Capture the cell that displays the provided text and extract its [x, y] central coordinate. 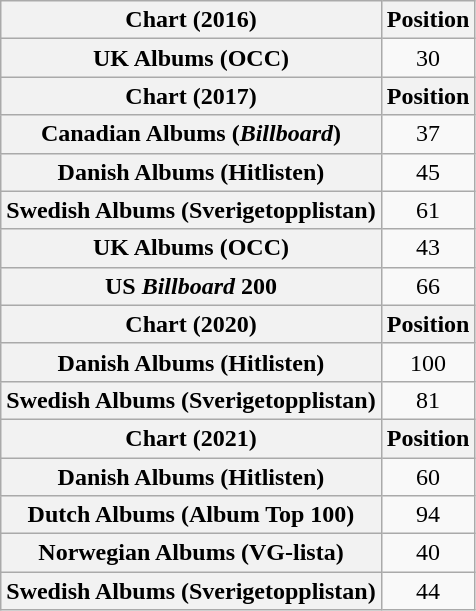
94 [428, 515]
61 [428, 210]
44 [428, 591]
66 [428, 286]
Chart (2021) [191, 438]
100 [428, 362]
60 [428, 477]
81 [428, 400]
Chart (2017) [191, 96]
Norwegian Albums (VG-lista) [191, 553]
40 [428, 553]
Chart (2016) [191, 20]
43 [428, 248]
US Billboard 200 [191, 286]
Canadian Albums (Billboard) [191, 134]
Dutch Albums (Album Top 100) [191, 515]
37 [428, 134]
45 [428, 172]
30 [428, 58]
Chart (2020) [191, 324]
